For the text-containing cell, return its midpoint in [X, Y] coordinate format. 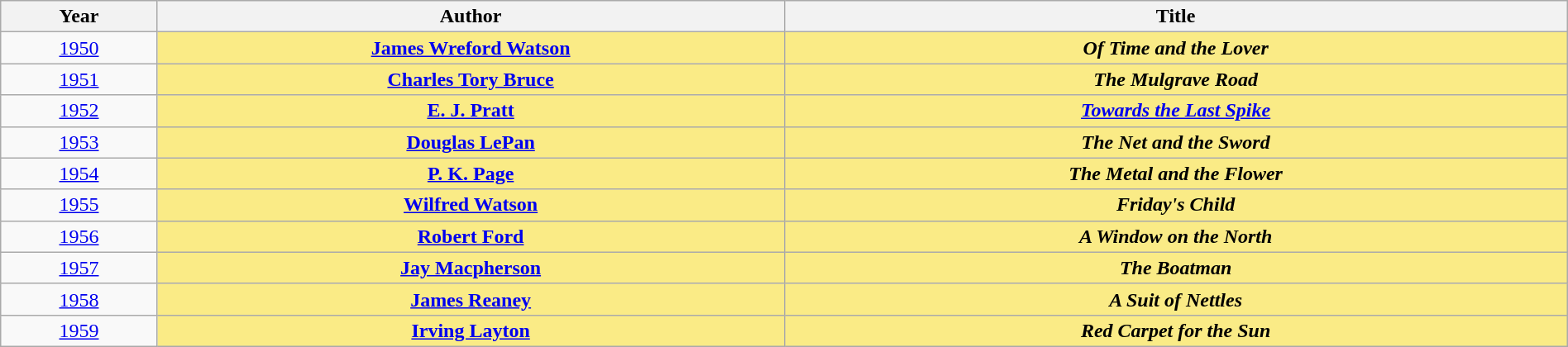
James Reaney [471, 299]
Jay Macpherson [471, 268]
1958 [79, 299]
Irving Layton [471, 330]
Title [1176, 17]
1953 [79, 142]
1959 [79, 330]
James Wreford Watson [471, 48]
Friday's Child [1176, 205]
E. J. Pratt [471, 111]
The Metal and the Flower [1176, 173]
Author [471, 17]
The Mulgrave Road [1176, 79]
A Suit of Nettles [1176, 299]
The Boatman [1176, 268]
Year [79, 17]
Charles Tory Bruce [471, 79]
Robert Ford [471, 236]
Of Time and the Lover [1176, 48]
1955 [79, 205]
P. K. Page [471, 173]
The Net and the Sword [1176, 142]
Towards the Last Spike [1176, 111]
1956 [79, 236]
1951 [79, 79]
1957 [79, 268]
1954 [79, 173]
Wilfred Watson [471, 205]
1952 [79, 111]
Red Carpet for the Sun [1176, 330]
1950 [79, 48]
Douglas LePan [471, 142]
A Window on the North [1176, 236]
